Pinpoint the cell where the given text exists, returning its (x, y) midpoint coordinate. 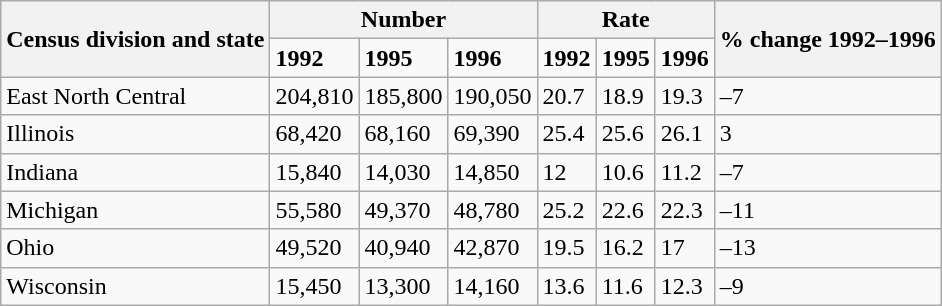
Census division and state (136, 39)
22.3 (684, 210)
12.3 (684, 286)
Number (404, 20)
22.6 (626, 210)
17 (684, 248)
25.6 (626, 134)
204,810 (314, 96)
19.3 (684, 96)
15,840 (314, 172)
49,520 (314, 248)
26.1 (684, 134)
14,160 (492, 286)
42,870 (492, 248)
Rate (626, 20)
12 (566, 172)
185,800 (404, 96)
25.4 (566, 134)
20.7 (566, 96)
48,780 (492, 210)
Michigan (136, 210)
40,940 (404, 248)
16.2 (626, 248)
East North Central (136, 96)
190,050 (492, 96)
19.5 (566, 248)
14,030 (404, 172)
Ohio (136, 248)
Wisconsin (136, 286)
Illinois (136, 134)
69,390 (492, 134)
–9 (828, 286)
49,370 (404, 210)
68,160 (404, 134)
–11 (828, 210)
14,850 (492, 172)
Indiana (136, 172)
11.6 (626, 286)
11.2 (684, 172)
13.6 (566, 286)
25.2 (566, 210)
68,420 (314, 134)
55,580 (314, 210)
18.9 (626, 96)
3 (828, 134)
13,300 (404, 286)
% change 1992–1996 (828, 39)
10.6 (626, 172)
15,450 (314, 286)
–13 (828, 248)
